Return the [X, Y] coordinate for the center point of the cell that contains the specified text.  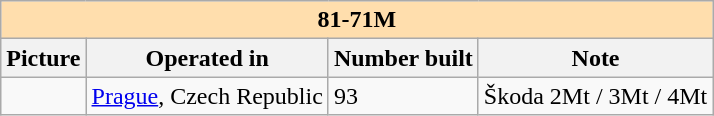
81-71M [357, 20]
Number built [403, 58]
Škoda 2Mt / 3Mt / 4Mt [595, 96]
93 [403, 96]
Note [595, 58]
Operated in [207, 58]
Picture [44, 58]
Prague, Czech Republic [207, 96]
